For the text-containing cell, return its midpoint in [X, Y] coordinate format. 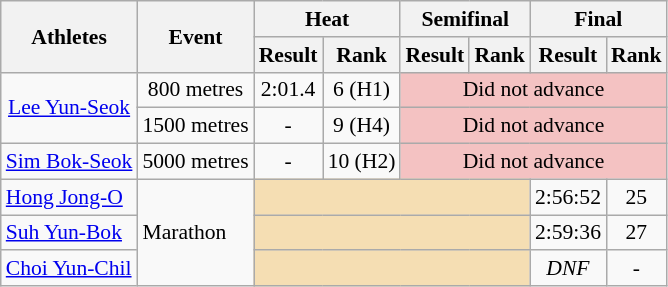
Hong Jong-O [70, 197]
9 (H4) [362, 126]
2:01.4 [288, 90]
Final [598, 19]
Sim Bok-Seok [70, 162]
Choi Yun-Chil [70, 269]
Heat [328, 19]
2:56:52 [568, 197]
800 metres [195, 90]
Lee Yun-Seok [70, 108]
DNF [568, 269]
6 (H1) [362, 90]
27 [636, 233]
2:59:36 [568, 233]
1500 metres [195, 126]
Suh Yun-Bok [70, 233]
Semifinal [464, 19]
Athletes [70, 36]
5000 metres [195, 162]
Marathon [195, 232]
10 (H2) [362, 162]
Event [195, 36]
25 [636, 197]
